Capture the cell that displays the provided text and extract its [x, y] central coordinate. 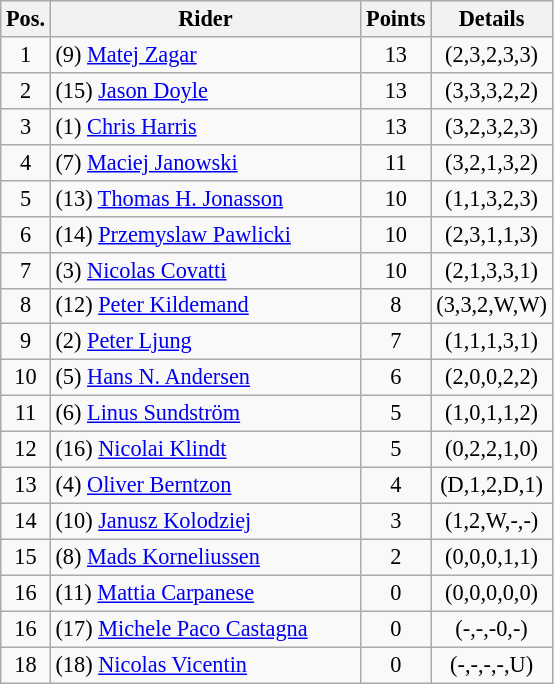
(18) Nicolas Vicentin [205, 665]
(0,0,0,0,0) [492, 593]
(0,2,2,1,0) [492, 450]
(2,3,1,1,3) [492, 234]
(1,1,1,3,1) [492, 342]
(3,3,2,W,W) [492, 306]
Pos. [26, 19]
(4) Oliver Berntzon [205, 485]
(1,2,W,-,-) [492, 521]
(2) Peter Ljung [205, 342]
(13) Thomas H. Jonasson [205, 198]
(-,-,-0,-) [492, 629]
(11) Mattia Carpanese [205, 593]
(6) Linus Sundström [205, 414]
(0,0,0,1,1) [492, 557]
(10) Janusz Kolodziej [205, 521]
(1,0,1,1,2) [492, 414]
(2,1,3,3,1) [492, 270]
(3,2,1,3,2) [492, 162]
(-,-,-,-,U) [492, 665]
Details [492, 19]
(14) Przemyslaw Pawlicki [205, 234]
(12) Peter Kildemand [205, 306]
(7) Maciej Janowski [205, 162]
(5) Hans N. Andersen [205, 378]
18 [26, 665]
(8) Mads Korneliussen [205, 557]
9 [26, 342]
15 [26, 557]
(9) Matej Zagar [205, 55]
(D,1,2,D,1) [492, 485]
(15) Jason Doyle [205, 90]
(3,2,3,2,3) [492, 126]
(16) Nicolai Klindt [205, 450]
1 [26, 55]
(2,0,0,2,2) [492, 378]
(2,3,2,3,3) [492, 55]
(1) Chris Harris [205, 126]
(17) Michele Paco Castagna [205, 629]
12 [26, 450]
Points [396, 19]
(1,1,3,2,3) [492, 198]
(3,3,3,2,2) [492, 90]
14 [26, 521]
Rider [205, 19]
(3) Nicolas Covatti [205, 270]
